Return [X, Y] of the center of cell containing provided text 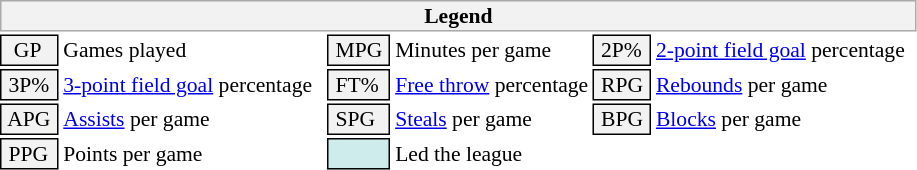
2-point field goal percentage [785, 50]
BPG [622, 120]
Blocks per game [785, 120]
3P% [30, 85]
SPG [359, 120]
FT% [359, 85]
Games played [193, 50]
Points per game [193, 154]
Minutes per game [492, 50]
PPG [30, 154]
3-point field goal percentage [193, 85]
Legend [458, 16]
2P% [622, 50]
Free throw percentage [492, 85]
RPG [622, 85]
Assists per game [193, 120]
Steals per game [492, 120]
Led the league [492, 154]
APG [30, 120]
GP [30, 50]
Rebounds per game [785, 85]
MPG [359, 50]
